For the text-containing cell, return its midpoint in [x, y] coordinate format. 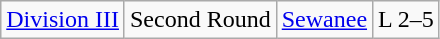
L 2–5 [406, 20]
Second Round [200, 20]
Sewanee [324, 20]
Division III [63, 20]
